Return the [x, y] coordinate for the center point of the cell that contains the specified text.  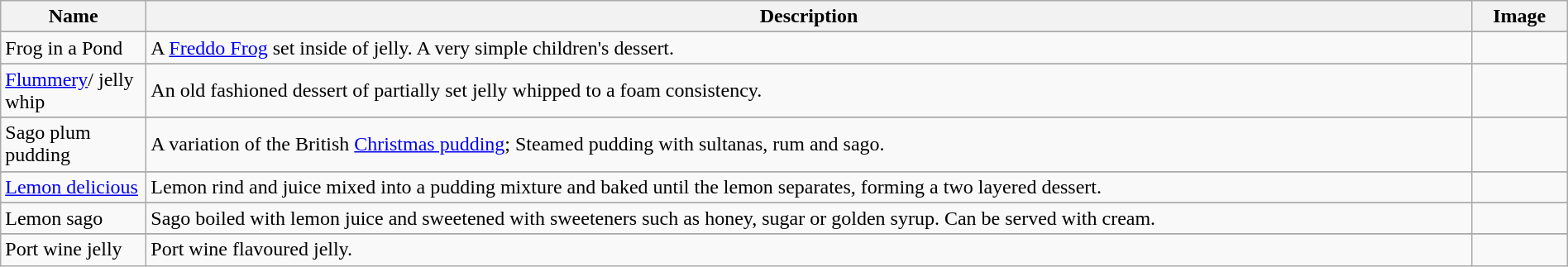
A variation of the British Christmas pudding; Steamed pudding with sultanas, rum and sago. [809, 144]
Lemon sago [74, 218]
Frog in a Pond [74, 48]
Lemon delicious [74, 187]
Port wine flavoured jelly. [809, 250]
Sago plum pudding [74, 144]
Description [809, 17]
Image [1519, 17]
An old fashioned dessert of partially set jelly whipped to a foam consistency. [809, 91]
Lemon rind and juice mixed into a pudding mixture and baked until the lemon separates, forming a two layered dessert. [809, 187]
A Freddo Frog set inside of jelly. A very simple children's dessert. [809, 48]
Name [74, 17]
Sago boiled with lemon juice and sweetened with sweeteners such as honey, sugar or golden syrup. Can be served with cream. [809, 218]
Port wine jelly [74, 250]
Flummery/ jelly whip [74, 91]
